Extract the (X, Y) coordinate from the center of the cell holding the provided text.  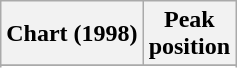
Chart (1998) (72, 34)
Peakposition (189, 34)
